Return (X, Y) of the center of cell containing provided text 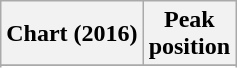
Peak position (189, 34)
Chart (2016) (72, 34)
